Find where the given text appears and provide that cell's center as (x, y) coordinate. 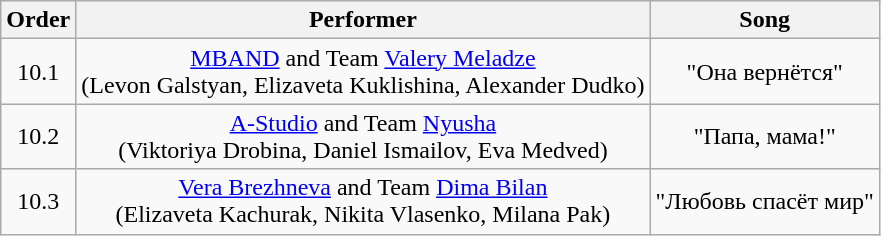
10.1 (38, 72)
A-Studio and Team Nyusha (Viktoriya Drobina, Daniel Ismailov, Eva Medved) (363, 136)
MBAND and Team Valery Meladze (Levon Galstyan, Elizaveta Kuklishina, Alexander Dudko) (363, 72)
Song (764, 20)
Performer (363, 20)
"Папа, мама!" (764, 136)
"Она вернётся" (764, 72)
Vera Brezhneva and Team Dima Bilan (Elizaveta Kachurak, Nikita Vlasenko, Milana Pak) (363, 202)
Order (38, 20)
"Любовь спасёт мир" (764, 202)
10.2 (38, 136)
10.3 (38, 202)
